Output the (x, y) coordinate of the center of the cell containing the given text.  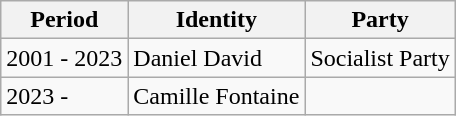
Socialist Party (380, 58)
Camille Fontaine (216, 96)
Daniel David (216, 58)
Identity (216, 20)
Party (380, 20)
2023 - (64, 96)
Period (64, 20)
2001 - 2023 (64, 58)
